For the text-containing cell, return its midpoint in (x, y) coordinate format. 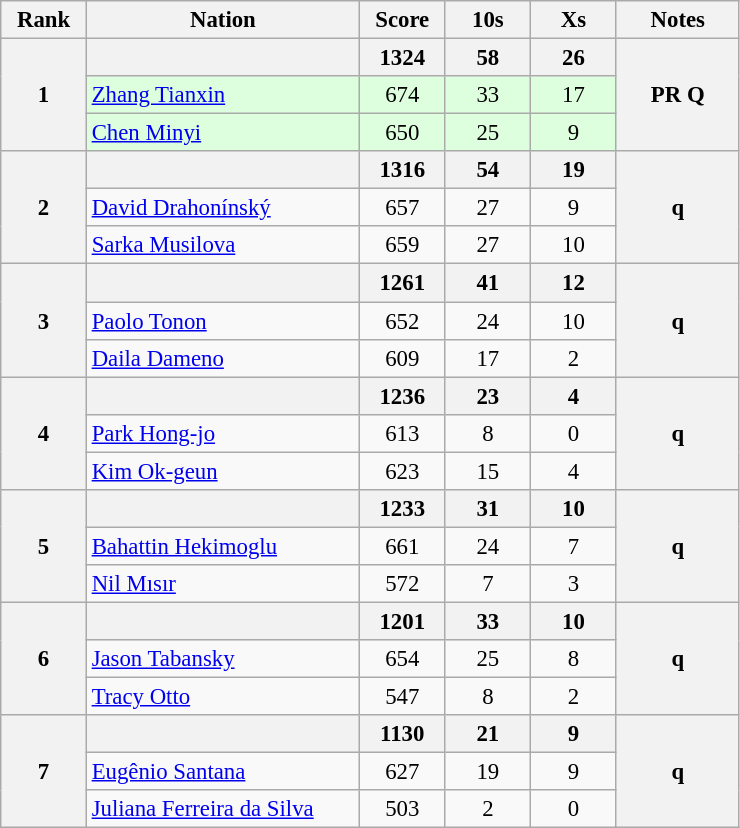
572 (402, 584)
Nation (222, 20)
627 (402, 772)
1 (44, 96)
5 (44, 546)
Park Hong-jo (222, 433)
Juliana Ferreira da Silva (222, 809)
Zhang Tianxin (222, 95)
1324 (402, 58)
Jason Tabansky (222, 659)
674 (402, 95)
609 (402, 358)
659 (402, 245)
661 (402, 546)
Xs (574, 20)
1261 (402, 283)
Rank (44, 20)
623 (402, 471)
Bahattin Hekimoglu (222, 546)
1201 (402, 621)
547 (402, 697)
26 (574, 58)
PR Q (678, 96)
15 (488, 471)
654 (402, 659)
David Drahonínský (222, 208)
503 (402, 809)
12 (574, 283)
Daila Dameno (222, 358)
Score (402, 20)
1130 (402, 734)
Chen Minyi (222, 133)
Tracy Otto (222, 697)
Eugênio Santana (222, 772)
1236 (402, 396)
650 (402, 133)
Nil Mısır (222, 584)
41 (488, 283)
31 (488, 509)
21 (488, 734)
613 (402, 433)
10s (488, 20)
Notes (678, 20)
657 (402, 208)
6 (44, 658)
1316 (402, 170)
652 (402, 321)
23 (488, 396)
Paolo Tonon (222, 321)
1233 (402, 509)
Sarka Musilova (222, 245)
58 (488, 58)
54 (488, 170)
Kim Ok-geun (222, 471)
